Locate the cell with the specified text and output its [X, Y] center coordinate. 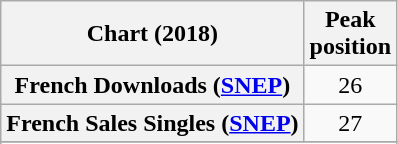
27 [350, 123]
Chart (2018) [152, 34]
Peakposition [350, 34]
French Downloads (SNEP) [152, 85]
French Sales Singles (SNEP) [152, 123]
26 [350, 85]
